From the cell containing the given text, extract its center point as (X, Y) coordinate. 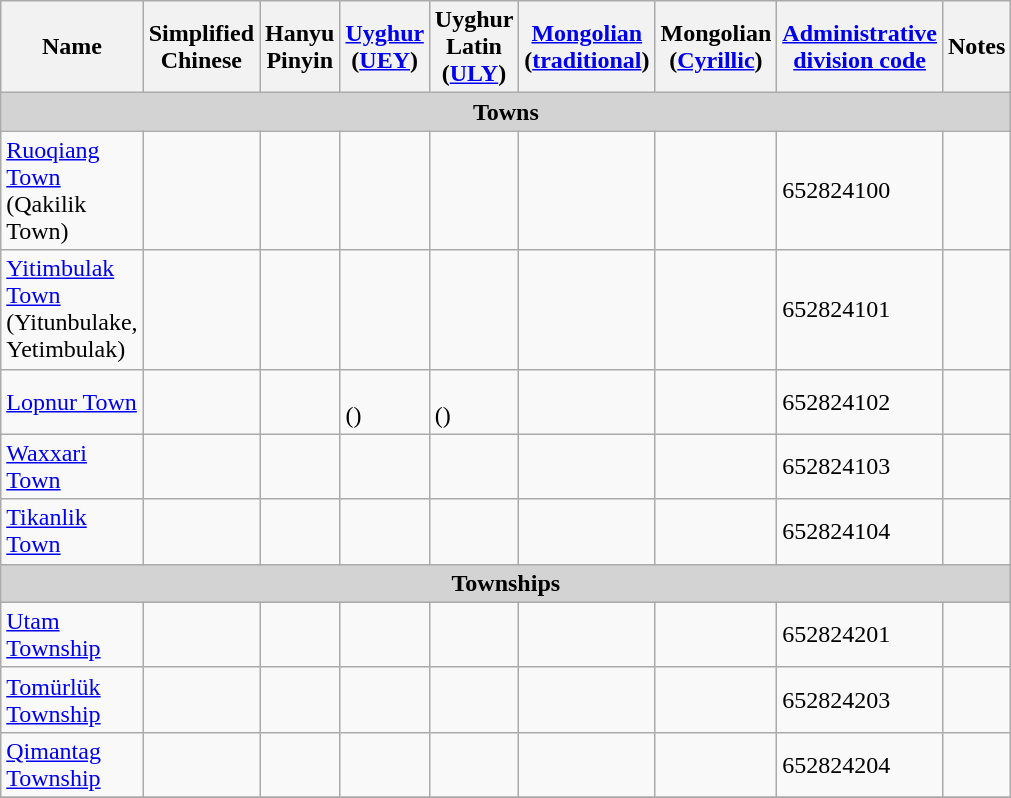
Qimantag Township (72, 764)
Uyghur (UEY) (384, 47)
Notes (976, 47)
Utam Township (72, 634)
Townships (506, 583)
Administrative division code (860, 47)
Mongolian (Cyrillic) (716, 47)
652824104 (860, 532)
652824203 (860, 700)
Name (72, 47)
Yitimbulak Town(Yitunbulake, Yetimbulak) (72, 310)
652824102 (860, 402)
652824204 (860, 764)
652824100 (860, 190)
Ruoqiang Town(Qakilik Town) (72, 190)
Towns (506, 112)
Waxxari Town (72, 466)
Hanyu Pinyin (300, 47)
Lopnur Town (72, 402)
Mongolian (traditional) (587, 47)
652824103 (860, 466)
652824201 (860, 634)
Simplified Chinese (201, 47)
Tomürlük Township (72, 700)
652824101 (860, 310)
Tikanlik Town (72, 532)
Uyghur Latin (ULY) (474, 47)
